Capture the cell that displays the provided text and extract its [X, Y] central coordinate. 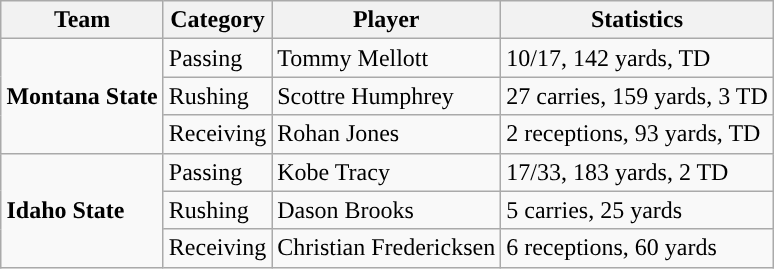
Kobe Tracy [386, 172]
Rohan Jones [386, 134]
10/17, 142 yards, TD [638, 58]
6 receptions, 60 yards [638, 248]
Dason Brooks [386, 210]
27 carries, 159 yards, 3 TD [638, 96]
17/33, 183 yards, 2 TD [638, 172]
Idaho State [82, 210]
Montana State [82, 96]
2 receptions, 93 yards, TD [638, 134]
Team [82, 20]
5 carries, 25 yards [638, 210]
Player [386, 20]
Statistics [638, 20]
Category [217, 20]
Tommy Mellott [386, 58]
Scottre Humphrey [386, 96]
Christian Fredericksen [386, 248]
